Find where the given text appears and provide that cell's center as [X, Y] coordinate. 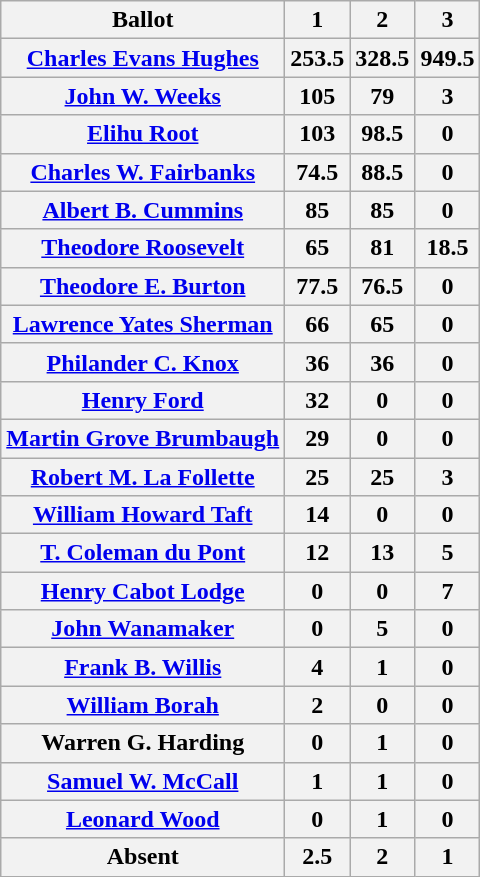
Ballot [143, 20]
253.5 [318, 58]
Lawrence Yates Sherman [143, 324]
7 [448, 591]
Philander C. Knox [143, 362]
Albert B. Cummins [143, 210]
Elihu Root [143, 134]
John Wanamaker [143, 629]
Frank B. Willis [143, 667]
4 [318, 667]
Theodore E. Burton [143, 286]
328.5 [382, 58]
Absent [143, 857]
18.5 [448, 248]
29 [318, 438]
13 [382, 553]
66 [318, 324]
Charles W. Fairbanks [143, 172]
88.5 [382, 172]
2.5 [318, 857]
William Borah [143, 705]
81 [382, 248]
79 [382, 96]
98.5 [382, 134]
32 [318, 400]
77.5 [318, 286]
Samuel W. McCall [143, 781]
105 [318, 96]
Henry Cabot Lodge [143, 591]
Leonard Wood [143, 819]
Robert M. La Follette [143, 477]
Henry Ford [143, 400]
Theodore Roosevelt [143, 248]
John W. Weeks [143, 96]
14 [318, 515]
12 [318, 553]
Warren G. Harding [143, 743]
103 [318, 134]
Charles Evans Hughes [143, 58]
Martin Grove Brumbaugh [143, 438]
76.5 [382, 286]
74.5 [318, 172]
T. Coleman du Pont [143, 553]
William Howard Taft [143, 515]
949.5 [448, 58]
